Return the (X, Y) coordinate for the center point of the cell that contains the specified text.  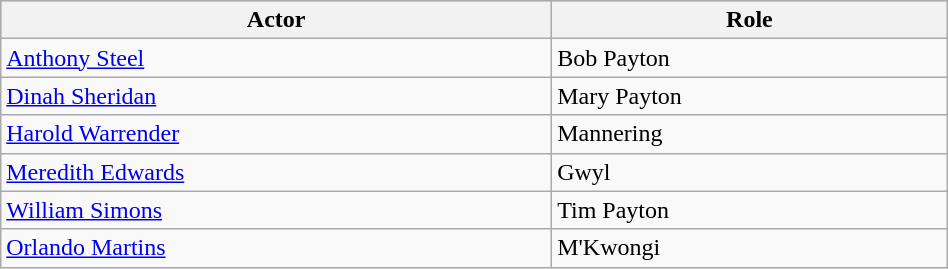
Dinah Sheridan (276, 96)
Anthony Steel (276, 58)
Tim Payton (750, 210)
Mannering (750, 134)
Mary Payton (750, 96)
Gwyl (750, 172)
Meredith Edwards (276, 172)
Orlando Martins (276, 248)
Bob Payton (750, 58)
Harold Warrender (276, 134)
M'Kwongi (750, 248)
Actor (276, 20)
William Simons (276, 210)
Role (750, 20)
